Return the [x, y] coordinate for the center point of the cell that contains the specified text.  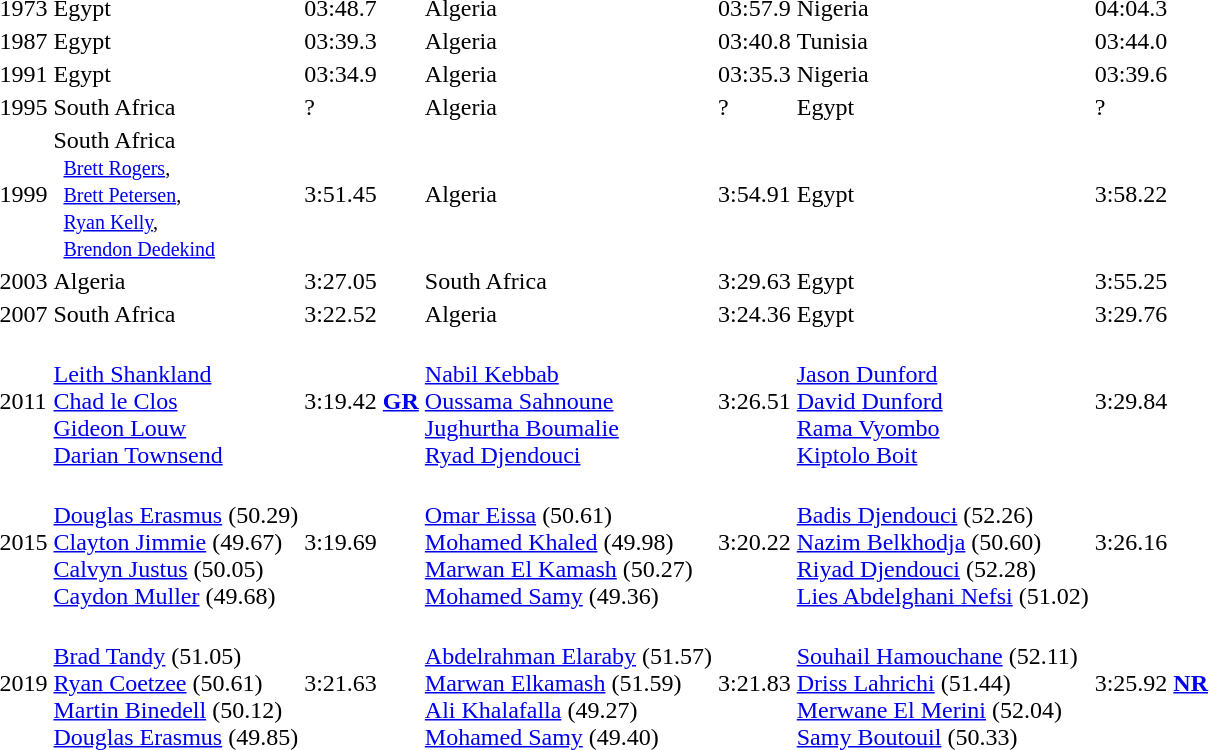
3:19.69 [362, 542]
Leith ShanklandChad le Clos Gideon LouwDarian Townsend [176, 401]
3:54.91 [755, 194]
3:22.52 [362, 314]
03:34.9 [362, 74]
03:35.3 [755, 74]
Badis Djendouci (52.26)Nazim Belkhodja (50.60)Riyad Djendouci (52.28)Lies Abdelghani Nefsi (51.02) [942, 542]
03:39.3 [362, 41]
3:55.25 [1151, 281]
3:29.84 [1151, 401]
3:29.63 [755, 281]
3:27.05 [362, 281]
03:40.8 [755, 41]
3:26.51 [755, 401]
3:51.45 [362, 194]
3:29.76 [1151, 314]
Douglas Erasmus (50.29)Clayton Jimmie (49.67)Calvyn Justus (50.05)Caydon Muller (49.68) [176, 542]
Nigeria [942, 74]
3:58.22 [1151, 194]
3:20.22 [755, 542]
Omar Eissa (50.61)Mohamed Khaled (49.98)Marwan El Kamash (50.27)Mohamed Samy (49.36) [568, 542]
3:26.16 [1151, 542]
3:19.42 GR [362, 401]
Jason DunfordDavid Dunford Rama VyomboKiptolo Boit [942, 401]
Tunisia [942, 41]
3:24.36 [755, 314]
South Africa Brett Rogers, Brett Petersen, Ryan Kelly, Brendon Dedekind [176, 194]
03:39.6 [1151, 74]
Nabil KebbabOussama Sahnoune Jughurtha BoumalieRyad Djendouci [568, 401]
03:44.0 [1151, 41]
